Extract the (X, Y) coordinate from the center of the cell holding the provided text.  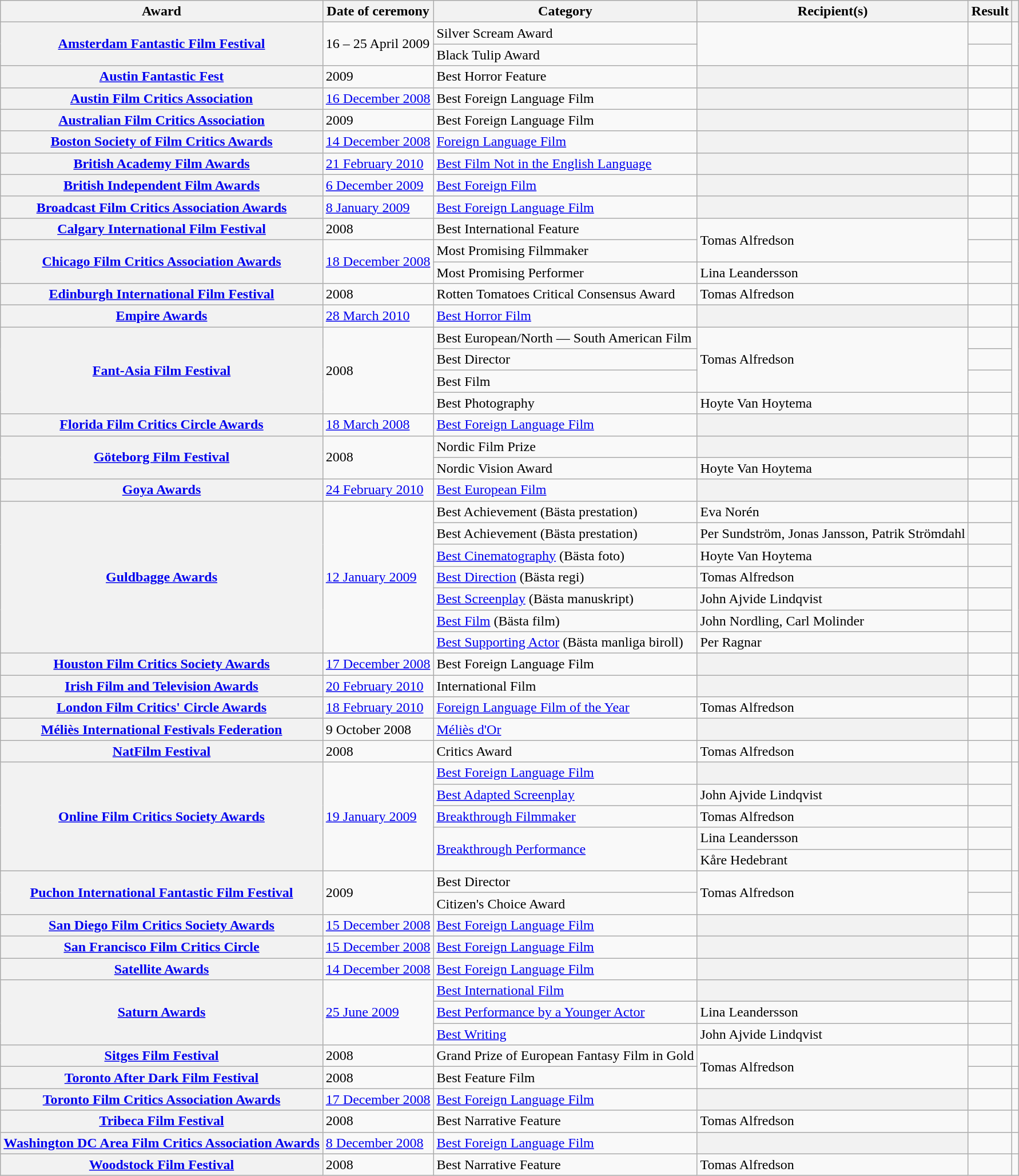
16 December 2008 (378, 98)
Citizen's Choice Award (565, 903)
8 December 2008 (378, 1143)
Most Promising Filmmaker (565, 250)
San Diego Film Critics Society Awards (162, 925)
Best Direction (Bästa regi) (565, 577)
Best Supporting Actor (Bästa manliga biroll) (565, 643)
19 January 2009 (378, 816)
Edinburgh International Film Festival (162, 294)
Best Photography (565, 403)
Breakthrough Performance (565, 849)
Most Promising Performer (565, 273)
Best Film Not in the English Language (565, 164)
Best International Feature (565, 229)
John Nordling, Carl Molinder (833, 620)
Best Film (Bästa film) (565, 620)
Amsterdam Fantastic Film Festival (162, 44)
Eva Norén (833, 512)
Toronto After Dark Film Festival (162, 1078)
Rotten Tomatoes Critical Consensus Award (565, 294)
Woodstock Film Festival (162, 1165)
Tribeca Film Festival (162, 1121)
International Film (565, 686)
Online Film Critics Society Awards (162, 816)
Best European/North — South American Film (565, 338)
Black Tulip Award (565, 55)
21 February 2010 (378, 164)
Date of ceremony (378, 11)
20 February 2010 (378, 686)
Calgary International Film Festival (162, 229)
Saturn Awards (162, 1012)
Best Cinematography (Bästa foto) (565, 555)
Best Feature Film (565, 1078)
Per Ragnar (833, 643)
Best Performance by a Younger Actor (565, 1012)
Boston Society of Film Critics Awards (162, 142)
Austin Fantastic Fest (162, 77)
Puchon International Fantastic Film Festival (162, 892)
Award (162, 11)
London Film Critics' Circle Awards (162, 708)
NatFilm Festival (162, 751)
Fant-Asia Film Festival (162, 370)
Méliès d'Or (565, 729)
Florida Film Critics Circle Awards (162, 425)
Nordic Film Prize (565, 447)
6 December 2009 (378, 185)
Empire Awards (162, 316)
Result (990, 11)
Satellite Awards (162, 969)
8 January 2009 (378, 207)
28 March 2010 (378, 316)
Foreign Language Film (565, 142)
Goya Awards (162, 490)
Australian Film Critics Association (162, 120)
Irish Film and Television Awards (162, 686)
Guldbagge Awards (162, 577)
Austin Film Critics Association (162, 98)
Best European Film (565, 490)
Kåre Hedebrant (833, 860)
Best Screenplay (Bästa manuskript) (565, 599)
Houston Film Critics Society Awards (162, 664)
Best Horror Feature (565, 77)
Grand Prize of European Fantasy Film in Gold (565, 1056)
Toronto Film Critics Association Awards (162, 1099)
18 March 2008 (378, 425)
18 February 2010 (378, 708)
Silver Scream Award (565, 33)
San Francisco Film Critics Circle (162, 947)
British Independent Film Awards (162, 185)
Breakthrough Filmmaker (565, 816)
16 – 25 April 2009 (378, 44)
9 October 2008 (378, 729)
Nordic Vision Award (565, 468)
Best Adapted Screenplay (565, 795)
Washington DC Area Film Critics Association Awards (162, 1143)
24 February 2010 (378, 490)
Foreign Language Film of the Year (565, 708)
Critics Award (565, 751)
Per Sundström, Jonas Jansson, Patrik Strömdahl (833, 533)
Best Foreign Film (565, 185)
Göteborg Film Festival (162, 457)
18 December 2008 (378, 261)
Chicago Film Critics Association Awards (162, 261)
25 June 2009 (378, 1012)
Méliès International Festivals Federation (162, 729)
Best Horror Film (565, 316)
12 January 2009 (378, 577)
Best International Film (565, 991)
British Academy Film Awards (162, 164)
Sitges Film Festival (162, 1056)
Best Writing (565, 1034)
Category (565, 11)
Best Film (565, 381)
Broadcast Film Critics Association Awards (162, 207)
Recipient(s) (833, 11)
